Return (x, y) of the center of cell containing provided text 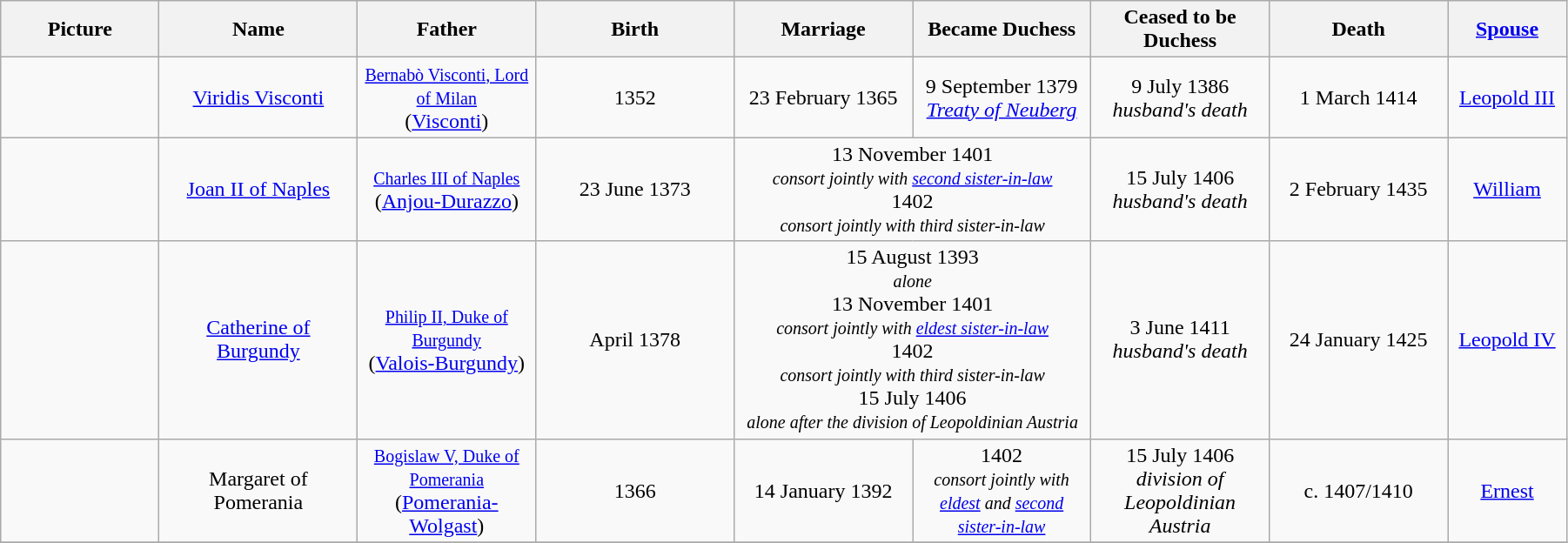
Name (258, 30)
Leopold III (1507, 97)
William (1507, 190)
1366 (635, 491)
Bogislaw V, Duke of Pomerania(Pomerania-Wolgast) (447, 491)
Ceased to be Duchess (1180, 30)
Father (447, 30)
Viridis Visconti (258, 97)
Picture (80, 30)
Death (1359, 30)
15 July 1406husband's death (1180, 190)
Bernabò Visconti, Lord of Milan(Visconti) (447, 97)
c. 1407/1410 (1359, 491)
Became Duchess (1002, 30)
2 February 1435 (1359, 190)
Catherine of Burgundy (258, 339)
3 June 1411husband's death (1180, 339)
April 1378 (635, 339)
Birth (635, 30)
Joan II of Naples (258, 190)
Leopold IV (1507, 339)
1352 (635, 97)
Margaret of Pomerania (258, 491)
13 November 1401consort jointly with second sister-in-law1402consort jointly with third sister-in-law (913, 190)
24 January 1425 (1359, 339)
9 September 1379Treaty of Neuberg (1002, 97)
1 March 1414 (1359, 97)
15 July 1406division of Leopoldinian Austria (1180, 491)
9 July 1386husband's death (1180, 97)
Ernest (1507, 491)
Spouse (1507, 30)
23 June 1373 (635, 190)
23 February 1365 (823, 97)
14 January 1392 (823, 491)
Charles III of Naples(Anjou-Durazzo) (447, 190)
1402consort jointly with eldest and second sister-in-law (1002, 491)
Marriage (823, 30)
Philip II, Duke of Burgundy(Valois-Burgundy) (447, 339)
